Identify which cell holds the provided text, then report its [X, Y] central coordinate. 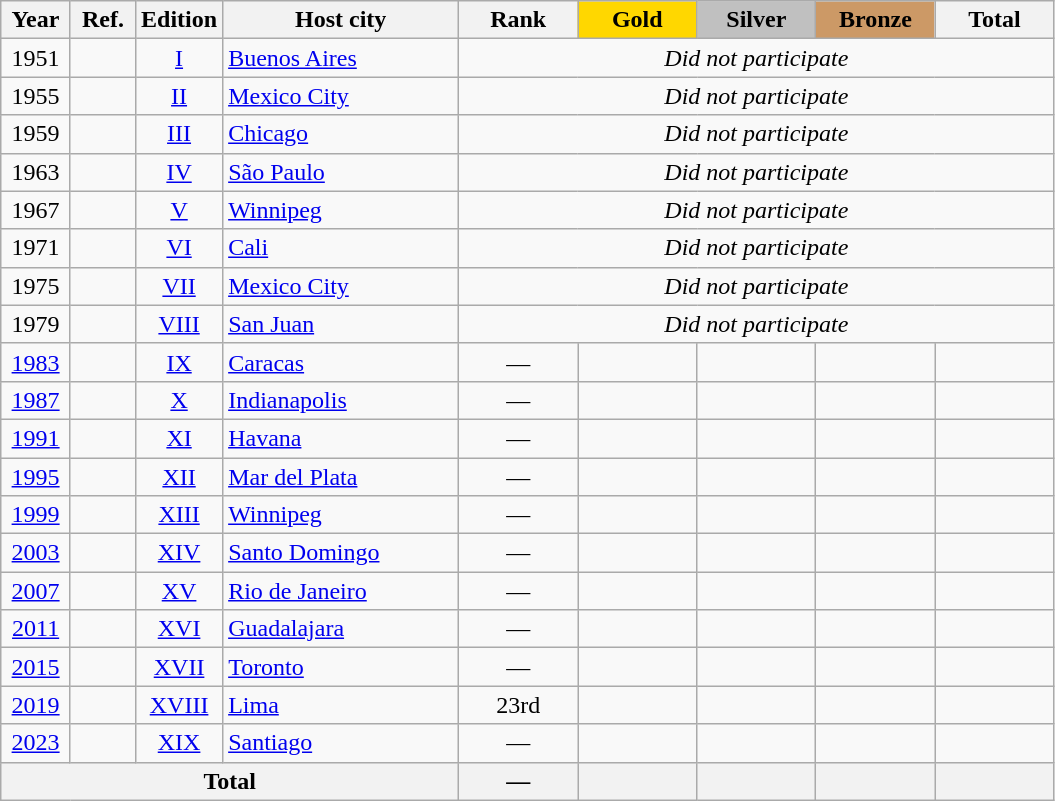
XIV [180, 553]
Edition [180, 20]
Toronto [341, 667]
XI [180, 438]
Mar del Plata [341, 477]
1951 [36, 58]
VII [180, 286]
XII [180, 477]
XIII [180, 515]
Caracas [341, 362]
Guadalajara [341, 629]
X [180, 400]
Gold [638, 20]
VI [180, 248]
1967 [36, 210]
1999 [36, 515]
Ref. [102, 20]
1975 [36, 286]
Havana [341, 438]
23rd [518, 705]
IX [180, 362]
Indianapolis [341, 400]
2007 [36, 591]
XV [180, 591]
São Paulo [341, 172]
III [180, 134]
XVIII [180, 705]
Chicago [341, 134]
VIII [180, 324]
Buenos Aires [341, 58]
Santo Domingo [341, 553]
1987 [36, 400]
1991 [36, 438]
Lima [341, 705]
2015 [36, 667]
I [180, 58]
V [180, 210]
2011 [36, 629]
Santiago [341, 743]
1971 [36, 248]
IV [180, 172]
1983 [36, 362]
Bronze [876, 20]
XVI [180, 629]
2003 [36, 553]
XIX [180, 743]
1959 [36, 134]
Year [36, 20]
Host city [341, 20]
1955 [36, 96]
2019 [36, 705]
II [180, 96]
San Juan [341, 324]
Rank [518, 20]
Rio de Janeiro [341, 591]
Silver [756, 20]
1963 [36, 172]
1995 [36, 477]
XVII [180, 667]
2023 [36, 743]
1979 [36, 324]
Cali [341, 248]
